Extract the (x, y) coordinate from the center of the cell holding the provided text.  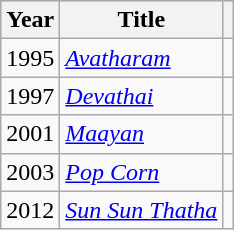
Pop Corn (142, 172)
Maayan (142, 134)
Title (142, 20)
2003 (30, 172)
Devathai (142, 96)
1995 (30, 58)
2001 (30, 134)
Avatharam (142, 58)
Sun Sun Thatha (142, 210)
1997 (30, 96)
2012 (30, 210)
Year (30, 20)
